Scan for the cell matching the given text and deliver its (X, Y) coordinate at center. 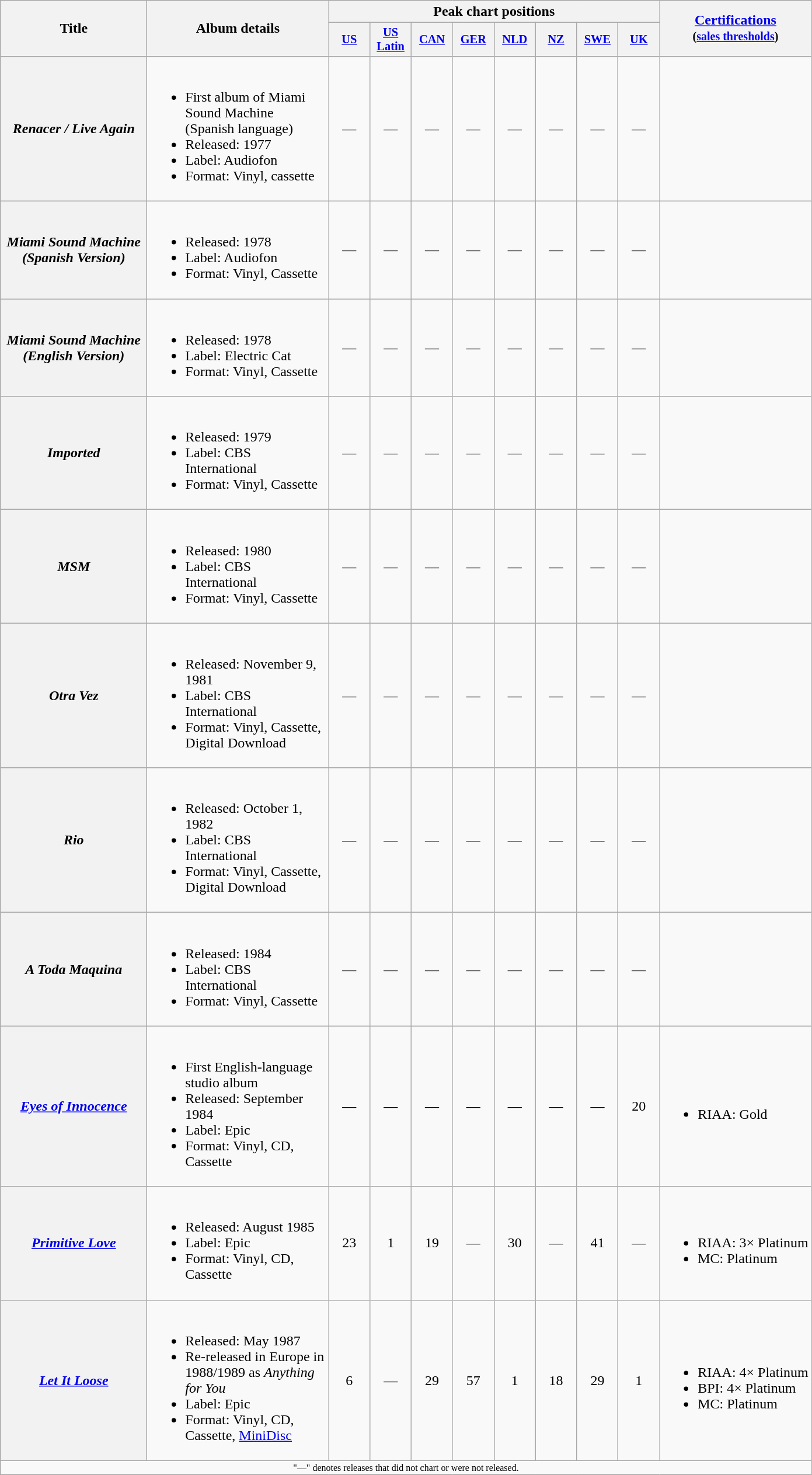
19 (432, 1243)
Otra Vez (74, 695)
First English-language studio albumReleased: September 1984Label: EpicFormat: Vinyl, CD, Cassette (238, 1106)
6 (349, 1380)
Miami Sound Machine (English Version) (74, 348)
Certifications(sales thresholds) (736, 29)
Released: October 1, 1982Label: CBS InternationalFormat: Vinyl, Cassette, Digital Download (238, 840)
US (349, 40)
RIAA: 4× PlatinumBPI: 4× PlatinumMC: Platinum (736, 1380)
MSM (74, 566)
18 (556, 1380)
First album of Miami Sound Machine (Spanish language)Released: 1977Label: AudiofonFormat: Vinyl, cassette (238, 128)
Released: 1984Label: CBS InternationalFormat: Vinyl, Cassette (238, 969)
23 (349, 1243)
Released: 1978Label: Electric CatFormat: Vinyl, Cassette (238, 348)
30 (515, 1243)
Released: May 1987Re-released in Europe in 1988/1989 as Anything for YouLabel: EpicFormat: Vinyl, CD, Cassette, MiniDisc (238, 1380)
CAN (432, 40)
57 (473, 1380)
Renacer / Live Again (74, 128)
Eyes of Innocence (74, 1106)
Album details (238, 29)
Rio (74, 840)
UK (639, 40)
Peak chart positions (494, 12)
Released: 1980Label: CBS InternationalFormat: Vinyl, Cassette (238, 566)
Miami Sound Machine (Spanish Version) (74, 250)
20 (639, 1106)
RIAA: 3× PlatinumMC: Platinum (736, 1243)
41 (598, 1243)
Released: 1979Label: CBS InternationalFormat: Vinyl, Cassette (238, 453)
SWE (598, 40)
US Latin (391, 40)
Let It Loose (74, 1380)
Released: November 9, 1981Label: CBS InternationalFormat: Vinyl, Cassette, Digital Download (238, 695)
"—" denotes releases that did not chart or were not released. (406, 1467)
A Toda Maquina (74, 969)
GER (473, 40)
Primitive Love (74, 1243)
Imported (74, 453)
Released: 1978Label: AudiofonFormat: Vinyl, Cassette (238, 250)
NLD (515, 40)
NZ (556, 40)
Title (74, 29)
Released: August 1985Label: EpicFormat: Vinyl, CD, Cassette (238, 1243)
RIAA: Gold (736, 1106)
